Extract the [x, y] coordinate from the center of the cell holding the provided text.  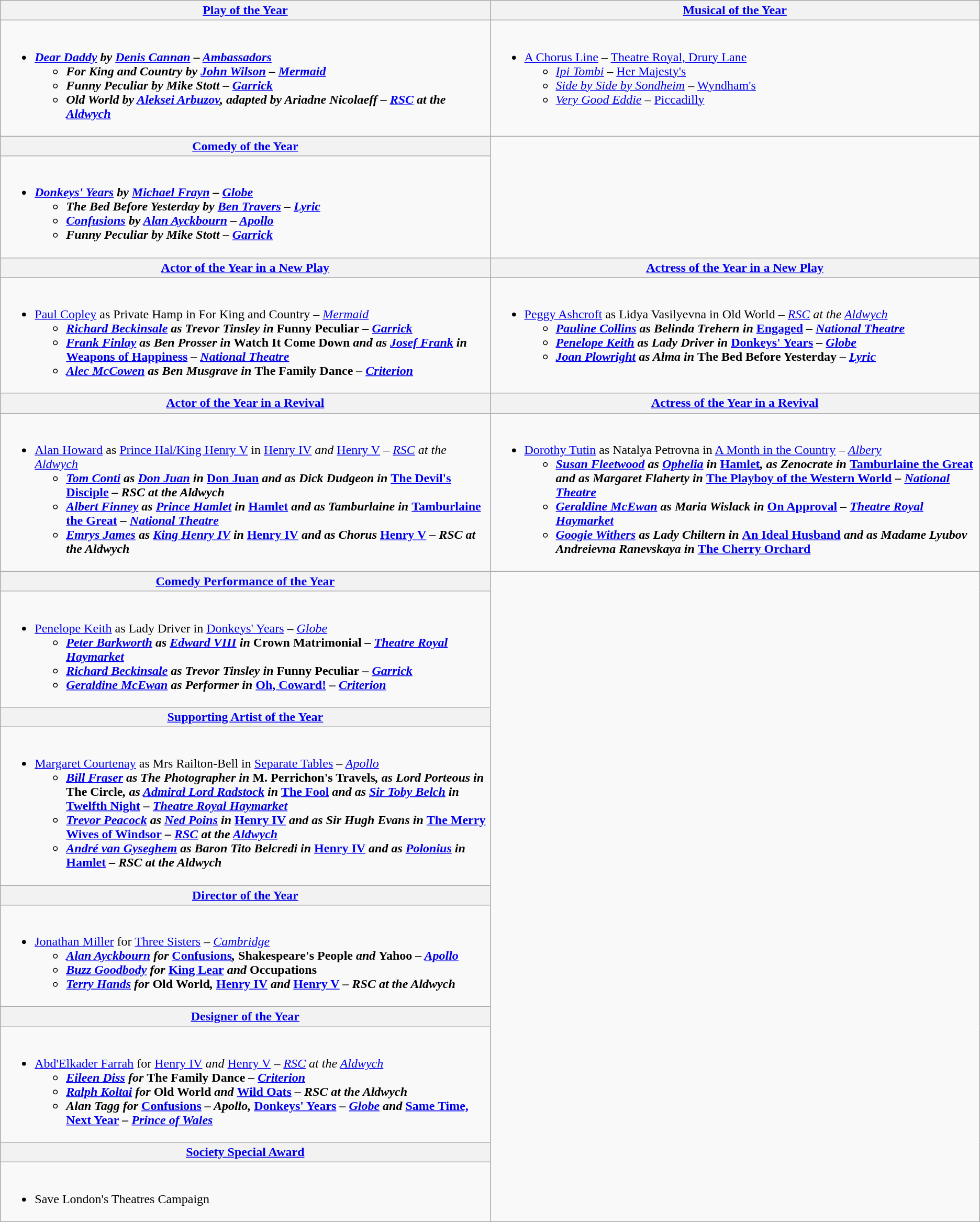
Society Special Award [245, 1152]
Director of the Year [245, 895]
Actor of the Year in a New Play [245, 268]
Comedy Performance of the Year [245, 581]
Supporting Artist of the Year [245, 717]
Designer of the Year [245, 1017]
Save London's Theatres Campaign [245, 1192]
Actress of the Year in a Revival [735, 403]
Musical of the Year [735, 10]
Comedy of the Year [245, 146]
A Chorus Line – Theatre Royal, Drury LaneIpi Tombi – Her Majesty'sSide by Side by Sondheim – Wyndham'sVery Good Eddie – Piccadilly [735, 79]
Play of the Year [245, 10]
Actor of the Year in a Revival [245, 403]
Actress of the Year in a New Play [735, 268]
